Identify which cell holds the provided text, then report its (x, y) central coordinate. 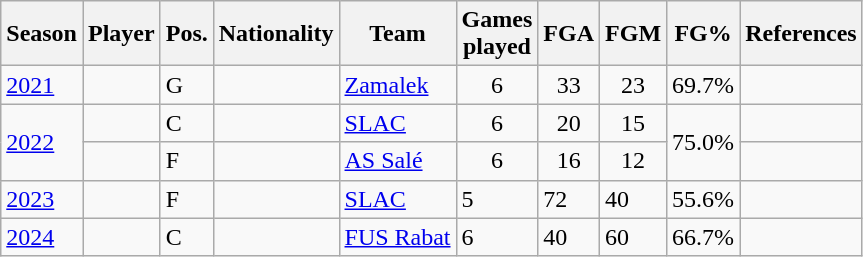
2021 (42, 85)
15 (634, 123)
Pos. (186, 34)
FGA (569, 34)
66.7% (704, 237)
23 (634, 85)
2022 (42, 142)
FUS Rabat (398, 237)
75.0% (704, 142)
20 (569, 123)
Gamesplayed (497, 34)
References (802, 34)
G (186, 85)
Team (398, 34)
69.7% (704, 85)
12 (634, 161)
60 (634, 237)
Player (121, 34)
Season (42, 34)
AS Salé (398, 161)
72 (569, 199)
2024 (42, 237)
FG% (704, 34)
Zamalek (398, 85)
5 (497, 199)
Nationality (276, 34)
55.6% (704, 199)
2023 (42, 199)
16 (569, 161)
33 (569, 85)
FGM (634, 34)
